Search for the cell housing the specified text and yield its (X, Y) center coordinate. 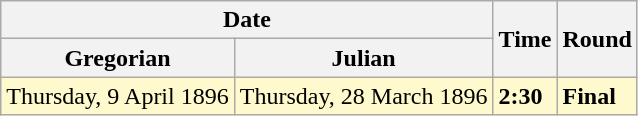
Round (597, 39)
2:30 (525, 96)
Gregorian (118, 58)
Date (247, 20)
Thursday, 28 March 1896 (364, 96)
Final (597, 96)
Time (525, 39)
Thursday, 9 April 1896 (118, 96)
Julian (364, 58)
